Determine the [x, y] coordinate at the center of the cell enclosing the given text.  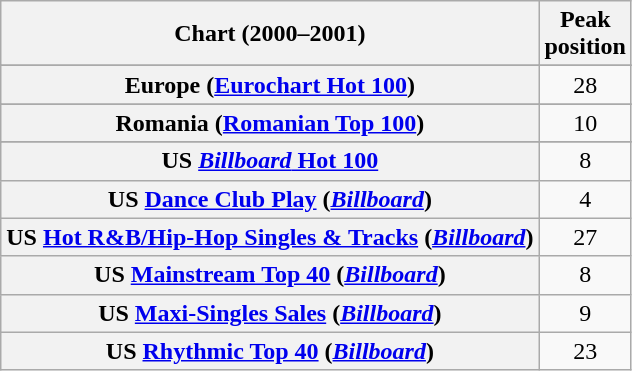
Chart (2000–2001) [270, 34]
Romania (Romanian Top 100) [270, 123]
23 [585, 351]
28 [585, 85]
4 [585, 199]
Peakposition [585, 34]
US Hot R&B/Hip-Hop Singles & Tracks (Billboard) [270, 237]
US Rhythmic Top 40 (Billboard) [270, 351]
US Dance Club Play (Billboard) [270, 199]
US Mainstream Top 40 (Billboard) [270, 275]
10 [585, 123]
US Maxi-Singles Sales (Billboard) [270, 313]
Europe (Eurochart Hot 100) [270, 85]
9 [585, 313]
US Billboard Hot 100 [270, 161]
27 [585, 237]
